Determine the [X, Y] coordinate at the center of the cell enclosing the given text.  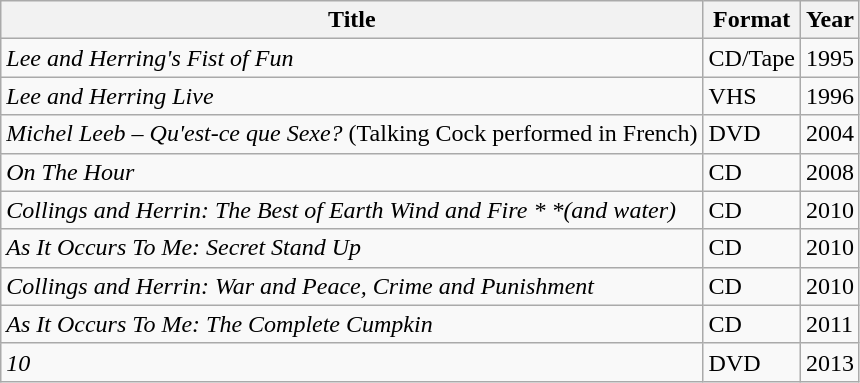
2008 [830, 172]
As It Occurs To Me: Secret Stand Up [352, 248]
CD/Tape [752, 58]
2013 [830, 362]
On The Hour [352, 172]
Collings and Herrin: War and Peace, Crime and Punishment [352, 286]
1995 [830, 58]
Lee and Herring's Fist of Fun [352, 58]
Collings and Herrin: The Best of Earth Wind and Fire * *(and water) [352, 210]
VHS [752, 96]
As It Occurs To Me: The Complete Cumpkin [352, 324]
Michel Leeb – Qu'est-ce que Sexe? (Talking Cock performed in French) [352, 134]
10 [352, 362]
1996 [830, 96]
Year [830, 20]
Lee and Herring Live [352, 96]
2004 [830, 134]
2011 [830, 324]
Title [352, 20]
Format [752, 20]
